Search for the cell housing the specified text and yield its (x, y) center coordinate. 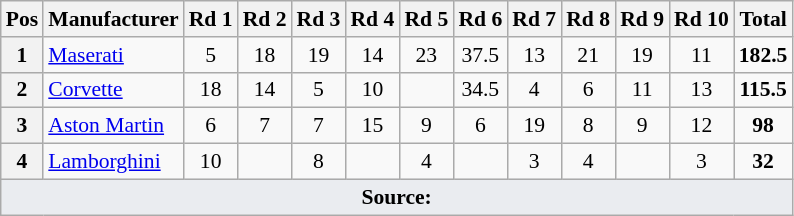
Rd 8 (588, 19)
Corvette (113, 90)
Rd 10 (702, 19)
Rd 5 (426, 19)
15 (372, 126)
115.5 (764, 90)
Maserati (113, 55)
Total (764, 19)
Rd 4 (372, 19)
Lamborghini (113, 162)
21 (588, 55)
Rd 6 (480, 19)
32 (764, 162)
Pos (22, 19)
182.5 (764, 55)
Manufacturer (113, 19)
Rd 2 (265, 19)
1 (22, 55)
23 (426, 55)
98 (764, 126)
Aston Martin (113, 126)
Rd 7 (534, 19)
Rd 9 (642, 19)
Rd 3 (319, 19)
12 (702, 126)
Rd 1 (211, 19)
34.5 (480, 90)
2 (22, 90)
Source: (397, 197)
37.5 (480, 55)
